Return the (x, y) coordinate for the center point of the cell that contains the specified text.  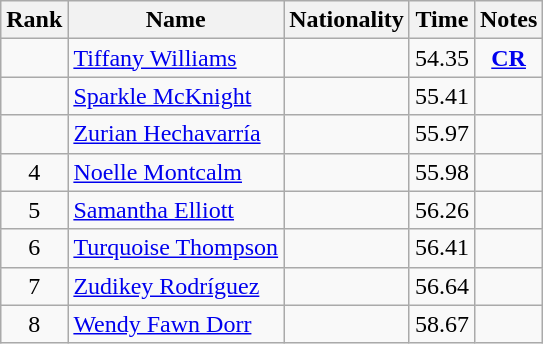
56.41 (442, 248)
Samantha Elliott (176, 210)
6 (34, 248)
5 (34, 210)
Tiffany Williams (176, 58)
Time (442, 20)
CR (508, 58)
Noelle Montcalm (176, 172)
Zudikey Rodríguez (176, 286)
Nationality (347, 20)
Zurian Hechavarría (176, 134)
55.98 (442, 172)
Wendy Fawn Dorr (176, 324)
55.97 (442, 134)
7 (34, 286)
56.64 (442, 286)
54.35 (442, 58)
55.41 (442, 96)
4 (34, 172)
Rank (34, 20)
Sparkle McKnight (176, 96)
56.26 (442, 210)
58.67 (442, 324)
Notes (508, 20)
8 (34, 324)
Name (176, 20)
Turquoise Thompson (176, 248)
